Locate the cell with the specified text and output its [X, Y] center coordinate. 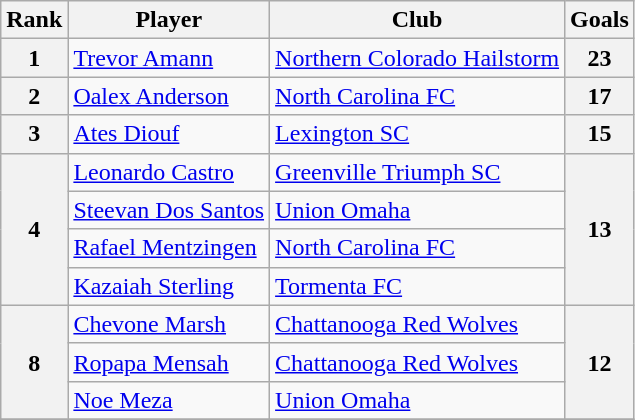
2 [34, 96]
15 [600, 134]
Leonardo Castro [169, 172]
Tormenta FC [418, 286]
Player [169, 20]
Noe Meza [169, 400]
3 [34, 134]
13 [600, 229]
Greenville Triumph SC [418, 172]
Ates Diouf [169, 134]
17 [600, 96]
Goals [600, 20]
Steevan Dos Santos [169, 210]
Northern Colorado Hailstorm [418, 58]
Oalex Anderson [169, 96]
Rafael Mentzingen [169, 248]
Ropapa Mensah [169, 362]
4 [34, 229]
Kazaiah Sterling [169, 286]
Lexington SC [418, 134]
Trevor Amann [169, 58]
Chevone Marsh [169, 324]
12 [600, 362]
Club [418, 20]
1 [34, 58]
Rank [34, 20]
8 [34, 362]
23 [600, 58]
